Determine the [X, Y] coordinate at the center of the cell enclosing the given text.  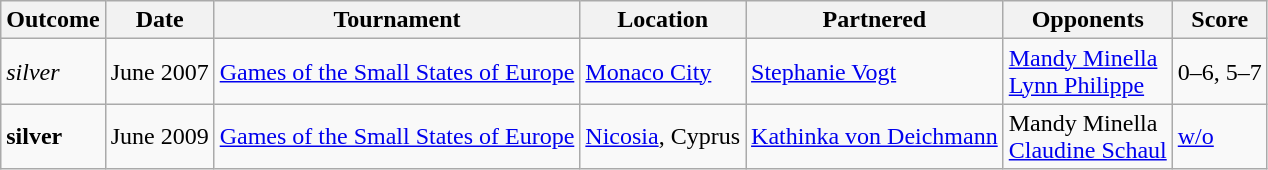
Stephanie Vogt [875, 72]
Mandy Minella Claudine Schaul [1088, 136]
Kathinka von Deichmann [875, 136]
Score [1220, 20]
Mandy Minella Lynn Philippe [1088, 72]
Nicosia, Cyprus [663, 136]
Opponents [1088, 20]
Partnered [875, 20]
Outcome [53, 20]
Location [663, 20]
June 2009 [160, 136]
Date [160, 20]
Tournament [397, 20]
Monaco City [663, 72]
w/o [1220, 136]
June 2007 [160, 72]
0–6, 5–7 [1220, 72]
